Capture the cell that displays the provided text and extract its (x, y) central coordinate. 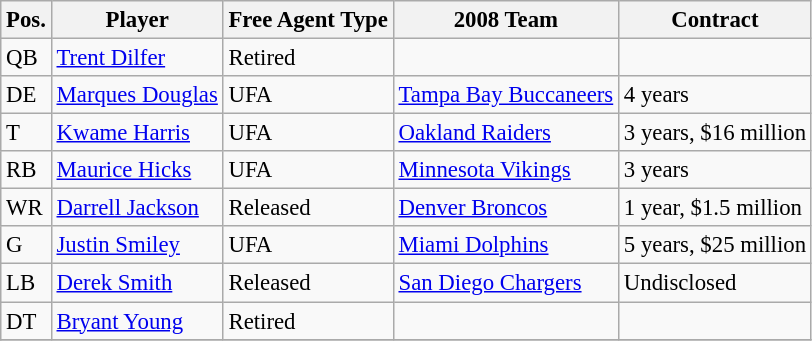
Player (137, 20)
Darrell Jackson (137, 208)
2008 Team (506, 20)
Free Agent Type (308, 20)
Derek Smith (137, 283)
G (26, 245)
Trent Dilfer (137, 58)
Marques Douglas (137, 95)
Tampa Bay Buccaneers (506, 95)
Undisclosed (716, 283)
RB (26, 170)
Oakland Raiders (506, 133)
Denver Broncos (506, 208)
Kwame Harris (137, 133)
DE (26, 95)
Minnesota Vikings (506, 170)
Bryant Young (137, 321)
DT (26, 321)
LB (26, 283)
Miami Dolphins (506, 245)
Pos. (26, 20)
1 year, $1.5 million (716, 208)
4 years (716, 95)
3 years, $16 million (716, 133)
5 years, $25 million (716, 245)
San Diego Chargers (506, 283)
QB (26, 58)
T (26, 133)
Maurice Hicks (137, 170)
WR (26, 208)
Contract (716, 20)
3 years (716, 170)
Justin Smiley (137, 245)
